Return [x, y] of the center of cell containing provided text 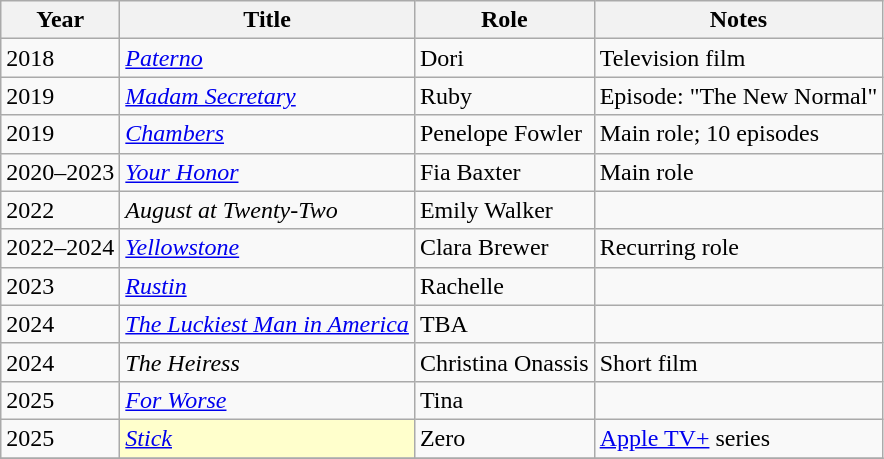
Episode: "The New Normal" [738, 96]
Rachelle [504, 286]
Dori [504, 58]
Clara Brewer [504, 248]
Year [60, 20]
Television film [738, 58]
Tina [504, 400]
2022–2024 [60, 248]
Short film [738, 362]
Stick [268, 438]
The Luckiest Man in America [268, 324]
Role [504, 20]
2022 [60, 210]
2020–2023 [60, 172]
Apple TV+ series [738, 438]
2023 [60, 286]
Title [268, 20]
Recurring role [738, 248]
Emily Walker [504, 210]
Your Honor [268, 172]
For Worse [268, 400]
Madam Secretary [268, 96]
Yellowstone [268, 248]
Paterno [268, 58]
Penelope Fowler [504, 134]
Fia Baxter [504, 172]
Main role [738, 172]
2018 [60, 58]
August at Twenty-Two [268, 210]
Ruby [504, 96]
Christina Onassis [504, 362]
Notes [738, 20]
TBA [504, 324]
Rustin [268, 286]
Chambers [268, 134]
Zero [504, 438]
The Heiress [268, 362]
Main role; 10 episodes [738, 134]
